Return the [x, y] coordinate for the center point of the cell that contains the specified text.  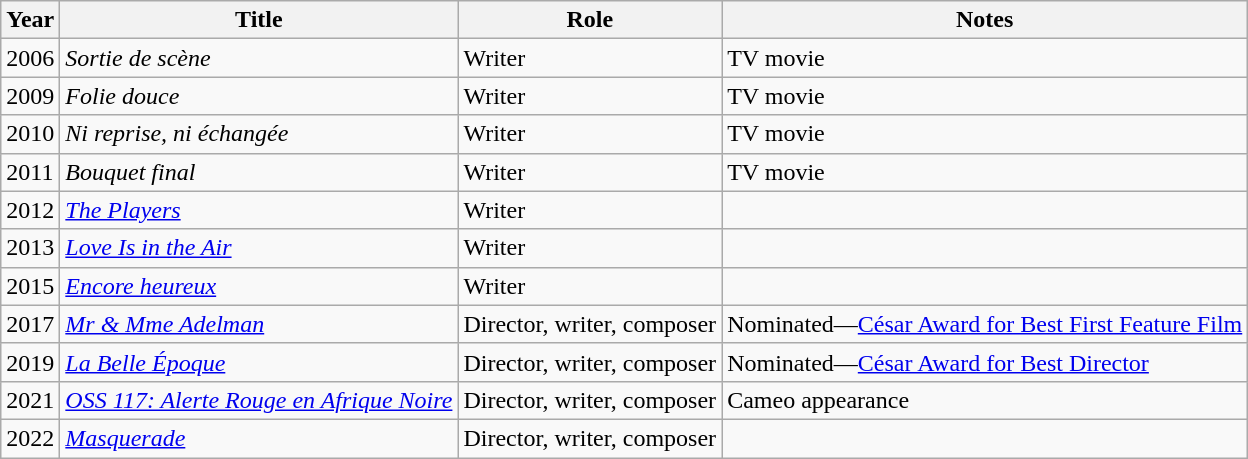
Year [30, 20]
2010 [30, 134]
2013 [30, 248]
2021 [30, 400]
Masquerade [259, 438]
Title [259, 20]
Notes [985, 20]
Nominated—César Award for Best Director [985, 362]
2017 [30, 324]
Nominated—César Award for Best First Feature Film [985, 324]
Folie douce [259, 96]
2009 [30, 96]
2012 [30, 210]
Cameo appearance [985, 400]
2011 [30, 172]
2019 [30, 362]
OSS 117: Alerte Rouge en Afrique Noire [259, 400]
Love Is in the Air [259, 248]
The Players [259, 210]
Bouquet final [259, 172]
La Belle Époque [259, 362]
Sortie de scène [259, 58]
Ni reprise, ni échangée [259, 134]
2006 [30, 58]
Role [590, 20]
2022 [30, 438]
Mr & Mme Adelman [259, 324]
2015 [30, 286]
Encore heureux [259, 286]
